Provide the [X, Y] coordinate of the cell's center where the given text is located.  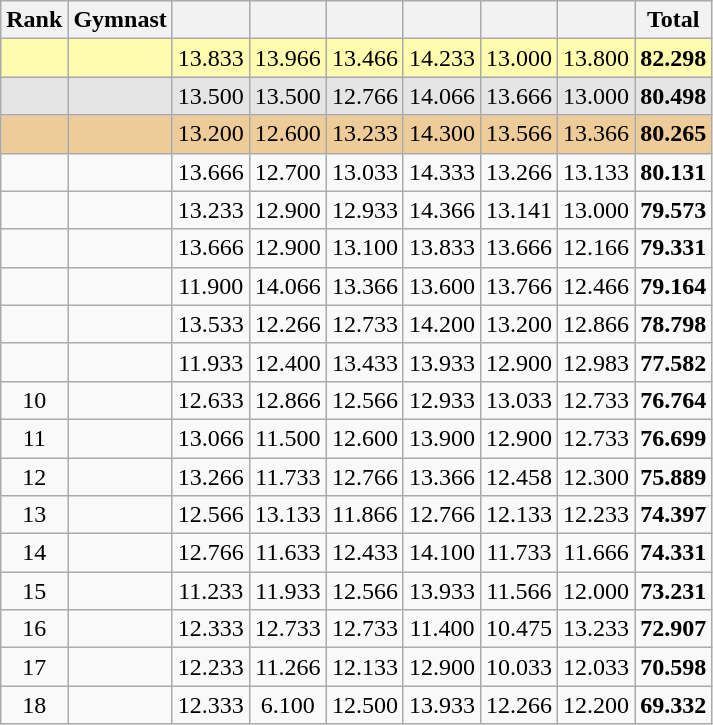
18 [34, 705]
14.100 [442, 553]
11.566 [520, 591]
74.397 [674, 515]
17 [34, 667]
79.164 [674, 286]
80.498 [674, 96]
13.900 [442, 438]
11.633 [288, 553]
13.141 [520, 210]
10.033 [520, 667]
16 [34, 629]
11.400 [442, 629]
73.231 [674, 591]
13.433 [364, 362]
13.100 [364, 248]
79.573 [674, 210]
14.300 [442, 134]
11.500 [288, 438]
Rank [34, 20]
14.233 [442, 58]
12 [34, 477]
12.300 [596, 477]
80.131 [674, 172]
78.798 [674, 324]
12.633 [210, 400]
14 [34, 553]
69.332 [674, 705]
12.000 [596, 591]
12.458 [520, 477]
12.433 [364, 553]
14.333 [442, 172]
12.033 [596, 667]
82.298 [674, 58]
76.699 [674, 438]
72.907 [674, 629]
10.475 [520, 629]
12.200 [596, 705]
Gymnast [120, 20]
12.466 [596, 286]
12.400 [288, 362]
11.233 [210, 591]
12.983 [596, 362]
77.582 [674, 362]
79.331 [674, 248]
70.598 [674, 667]
80.265 [674, 134]
76.764 [674, 400]
12.700 [288, 172]
13.466 [364, 58]
13.966 [288, 58]
10 [34, 400]
6.100 [288, 705]
12.500 [364, 705]
14.366 [442, 210]
11.266 [288, 667]
12.166 [596, 248]
Total [674, 20]
75.889 [674, 477]
14.200 [442, 324]
13.800 [596, 58]
11.666 [596, 553]
11 [34, 438]
74.331 [674, 553]
11.900 [210, 286]
15 [34, 591]
13.066 [210, 438]
13 [34, 515]
13.566 [520, 134]
13.600 [442, 286]
11.866 [364, 515]
13.766 [520, 286]
13.533 [210, 324]
